From the cell containing the given text, extract its center point as (x, y) coordinate. 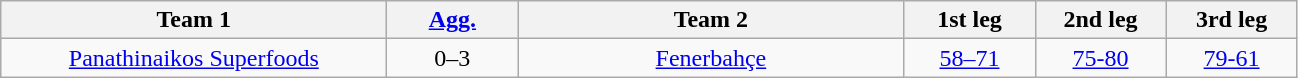
75-80 (1100, 58)
79-61 (1232, 58)
Agg. (452, 20)
Team 2 (711, 20)
2nd leg (1100, 20)
58–71 (970, 58)
Fenerbahçe (711, 58)
Team 1 (194, 20)
1st leg (970, 20)
0–3 (452, 58)
Panathinaikos Superfoods (194, 58)
3rd leg (1232, 20)
